Extract the [X, Y] coordinate from the center of the cell holding the provided text.  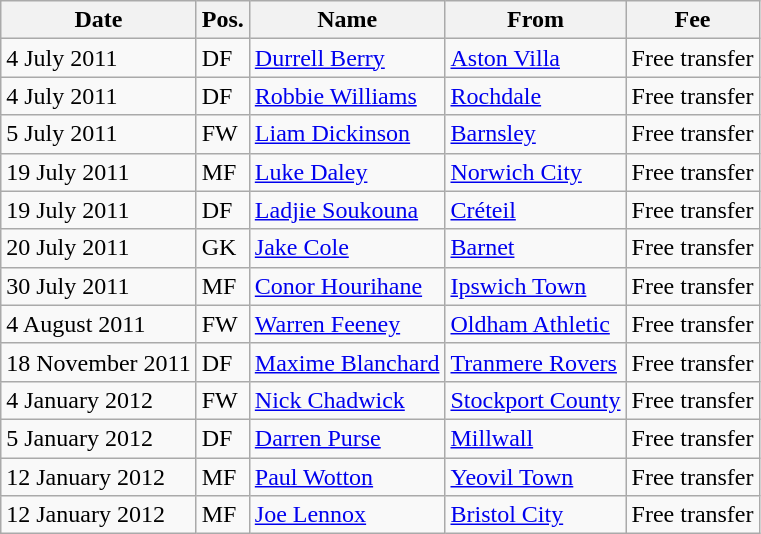
Robbie Williams [347, 96]
5 July 2011 [98, 134]
Liam Dickinson [347, 134]
Millwall [536, 438]
Bristol City [536, 515]
Norwich City [536, 172]
Pos. [222, 20]
Tranmere Rovers [536, 362]
18 November 2011 [98, 362]
5 January 2012 [98, 438]
Barnet [536, 248]
4 January 2012 [98, 400]
Stockport County [536, 400]
20 July 2011 [98, 248]
Maxime Blanchard [347, 362]
Nick Chadwick [347, 400]
Date [98, 20]
Fee [692, 20]
Ipswich Town [536, 286]
GK [222, 248]
Luke Daley [347, 172]
Warren Feeney [347, 324]
Ladjie Soukouna [347, 210]
Aston Villa [536, 58]
4 August 2011 [98, 324]
Oldham Athletic [536, 324]
Paul Wotton [347, 477]
Barnsley [536, 134]
Joe Lennox [347, 515]
Name [347, 20]
From [536, 20]
Darren Purse [347, 438]
Créteil [536, 210]
30 July 2011 [98, 286]
Jake Cole [347, 248]
Conor Hourihane [347, 286]
Durrell Berry [347, 58]
Rochdale [536, 96]
Yeovil Town [536, 477]
